Output the [x, y] coordinate of the center of the cell containing the given text.  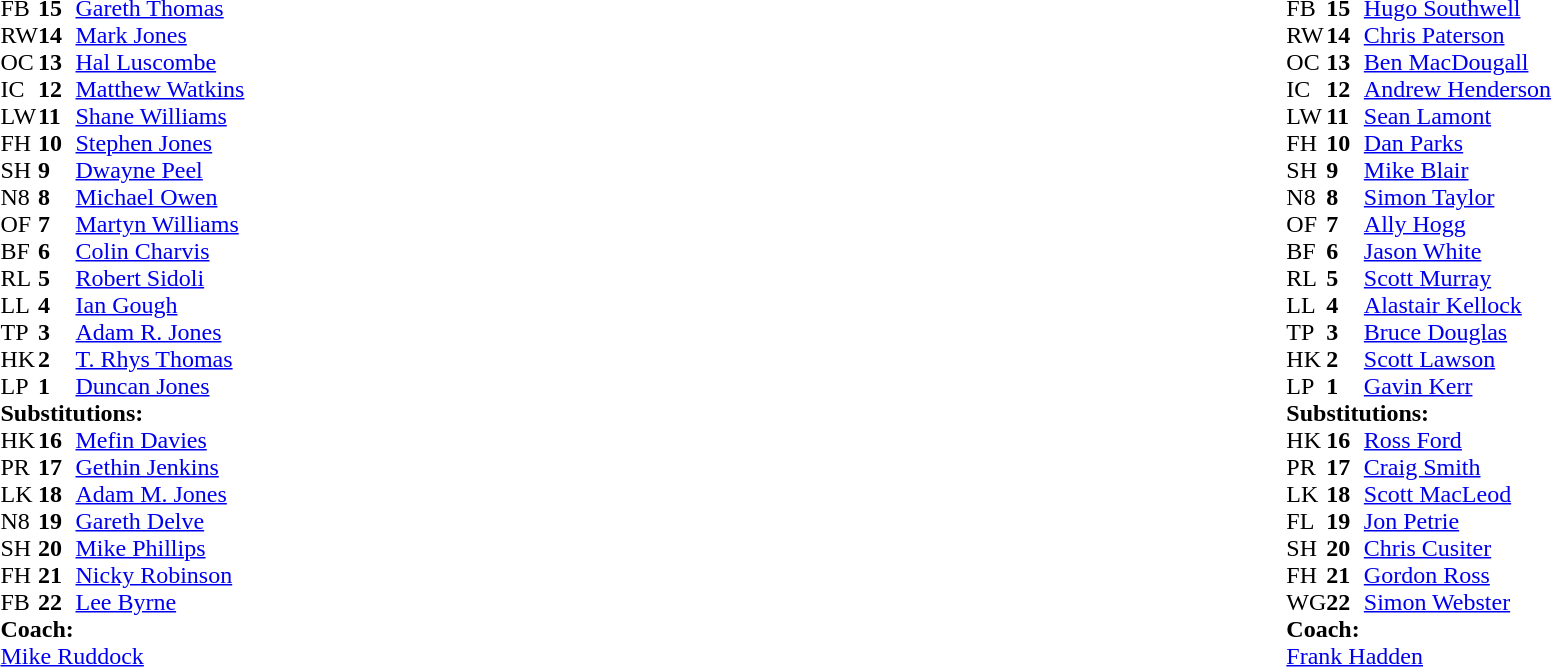
Scott Murray [1458, 278]
Simon Taylor [1458, 198]
Stephen Jones [160, 144]
Robert Sidoli [160, 278]
Mike Blair [1458, 170]
T. Rhys Thomas [160, 360]
Chris Paterson [1458, 36]
Mark Jones [160, 36]
Martyn Williams [160, 224]
Gordon Ross [1458, 576]
Shane Williams [160, 116]
Andrew Henderson [1458, 90]
Ross Ford [1458, 440]
Gareth Delve [160, 522]
Bruce Douglas [1458, 332]
Chris Cusiter [1458, 548]
Simon Webster [1458, 602]
Dan Parks [1458, 144]
Ben MacDougall [1458, 62]
Ally Hogg [1458, 224]
WG [1306, 602]
Colin Charvis [160, 252]
FL [1306, 522]
Sean Lamont [1458, 116]
Adam M. Jones [160, 494]
Gavin Kerr [1458, 386]
Michael Owen [160, 198]
FB [19, 602]
Jon Petrie [1458, 522]
Jason White [1458, 252]
Scott MacLeod [1458, 494]
Gethin Jenkins [160, 468]
Mefin Davies [160, 440]
Alastair Kellock [1458, 306]
Dwayne Peel [160, 170]
Lee Byrne [160, 602]
Craig Smith [1458, 468]
Matthew Watkins [160, 90]
Duncan Jones [160, 386]
Hal Luscombe [160, 62]
Ian Gough [160, 306]
Nicky Robinson [160, 576]
Scott Lawson [1458, 360]
Adam R. Jones [160, 332]
Mike Phillips [160, 548]
